Find where the given text appears and provide that cell's center as (x, y) coordinate. 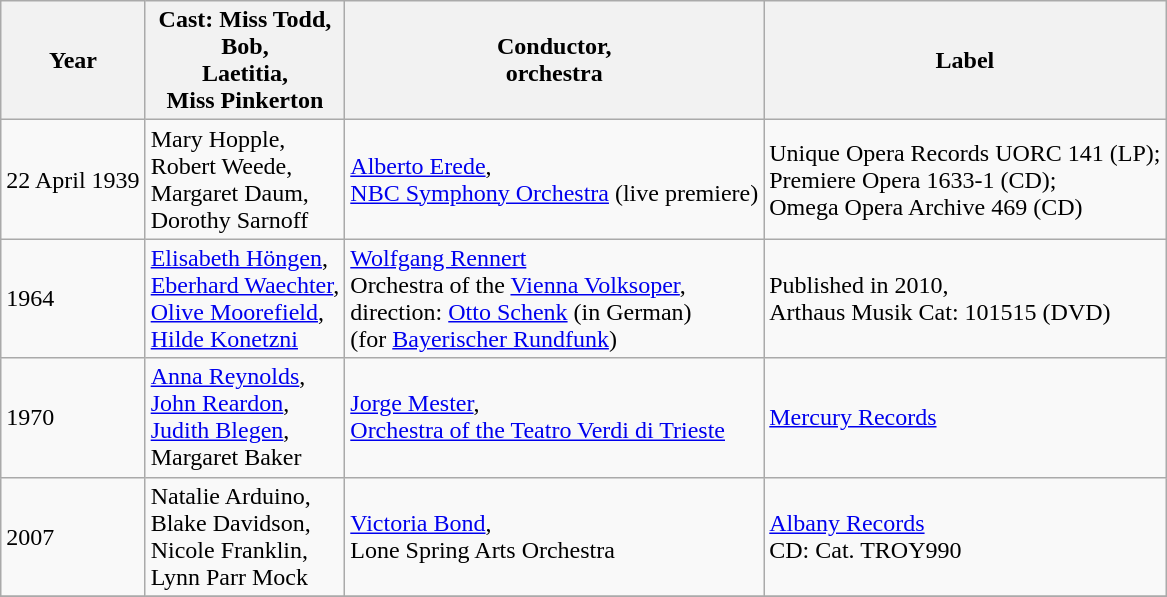
Cast: Miss Todd, Bob,Laetitia,Miss Pinkerton (245, 60)
Alberto Erede,NBC Symphony Orchestra (live premiere) (554, 180)
Wolfgang RennertOrchestra of the Vienna Volksoper,direction: Otto Schenk (in German)(for Bayerischer Rundfunk) (554, 298)
2007 (73, 536)
Natalie Arduino,Blake Davidson,Nicole Franklin,Lynn Parr Mock (245, 536)
Unique Opera Records UORC 141 (LP);Premiere Opera 1633-1 (CD);Omega Opera Archive 469 (CD) (965, 180)
Victoria Bond,Lone Spring Arts Orchestra (554, 536)
Mary Hopple,Robert Weede,Margaret Daum,Dorothy Sarnoff (245, 180)
Mercury Records (965, 418)
Albany RecordsCD: Cat. TROY990 (965, 536)
Label (965, 60)
Year (73, 60)
Jorge Mester,Orchestra of the Teatro Verdi di Trieste (554, 418)
Anna Reynolds, John Reardon, Judith Blegen, Margaret Baker (245, 418)
22 April 1939 (73, 180)
1964 (73, 298)
1970 (73, 418)
Published in 2010, Arthaus Musik Cat: 101515 (DVD) (965, 298)
Elisabeth Höngen, Eberhard Waechter,Olive Moorefield,Hilde Konetzni (245, 298)
Conductor,orchestra (554, 60)
